Scan for the cell matching the given text and deliver its (x, y) coordinate at center. 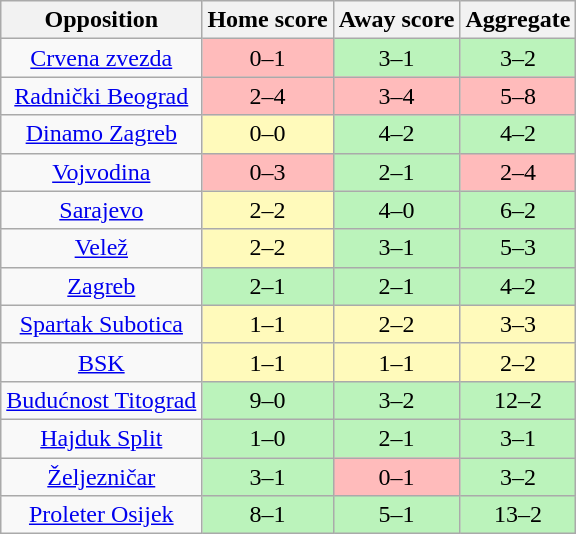
3–3 (518, 324)
Spartak Subotica (102, 324)
BSK (102, 362)
Opposition (102, 20)
Home score (268, 20)
Aggregate (518, 20)
5–1 (396, 515)
Hajduk Split (102, 438)
4–0 (396, 210)
9–0 (268, 400)
Crvena zvezda (102, 58)
5–3 (518, 248)
Radnički Beograd (102, 96)
13–2 (518, 515)
3–4 (396, 96)
Budućnost Titograd (102, 400)
Away score (396, 20)
0–3 (268, 172)
0–0 (268, 134)
6–2 (518, 210)
8–1 (268, 515)
Proleter Osijek (102, 515)
Željezničar (102, 477)
1–0 (268, 438)
Dinamo Zagreb (102, 134)
5–8 (518, 96)
Vojvodina (102, 172)
Velež (102, 248)
Zagreb (102, 286)
Sarajevo (102, 210)
12–2 (518, 400)
